Provide the (x, y) coordinate of the cell's center where the given text is located.  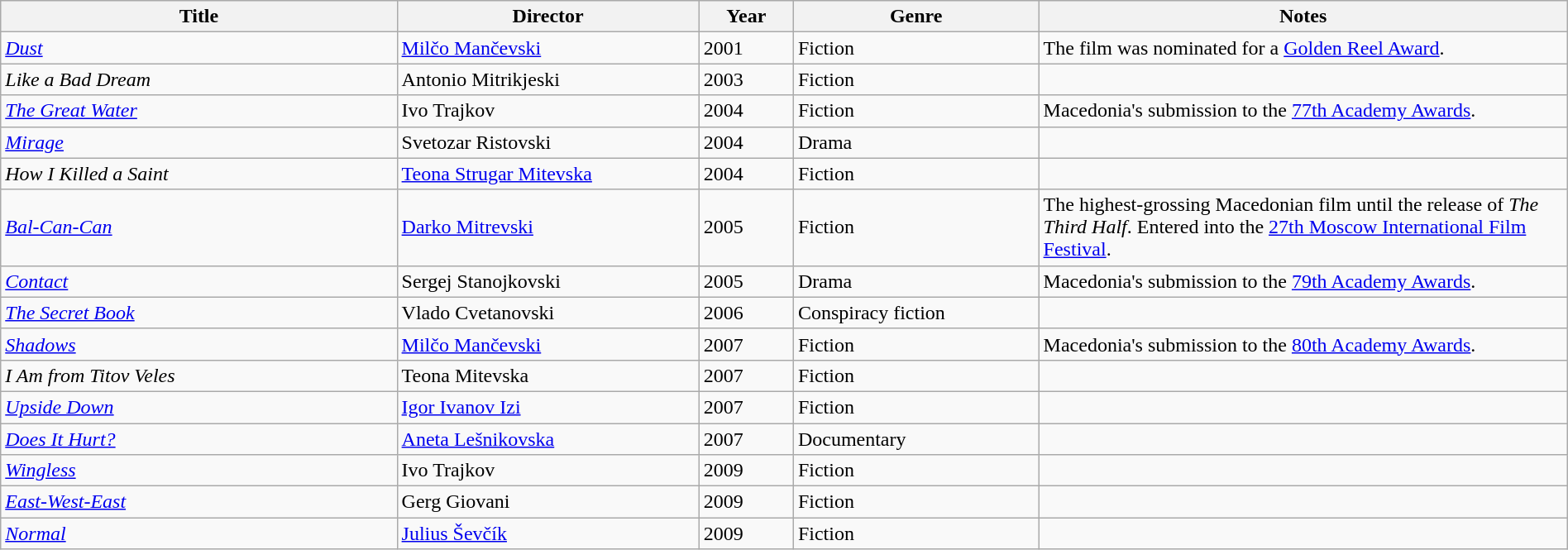
Upside Down (198, 407)
Wingless (198, 471)
Vlado Cvetanovski (547, 313)
The highest-grossing Macedonian film until the release of The Third Half. Entered into the 27th Moscow International Film Festival. (1303, 227)
Aneta Lešnikovska (547, 439)
Julius Ševčík (547, 533)
Darko Mitrevski (547, 227)
Does It Hurt? (198, 439)
Macedonia's submission to the 79th Academy Awards. (1303, 281)
I Am from Titov Veles (198, 375)
Notes (1303, 17)
East-West-East (198, 502)
How I Killed a Saint (198, 174)
The film was nominated for a Golden Reel Award. (1303, 48)
Genre (916, 17)
Normal (198, 533)
Shadows (198, 344)
The Great Water (198, 111)
Teona Mitevska (547, 375)
Year (746, 17)
Macedonia's submission to the 77th Academy Awards. (1303, 111)
Title (198, 17)
Like a Bad Dream (198, 79)
Teona Strugar Mitevska (547, 174)
The Secret Book (198, 313)
Conspiracy fiction (916, 313)
Director (547, 17)
2003 (746, 79)
Macedonia's submission to the 80th Academy Awards. (1303, 344)
Gerg Giovani (547, 502)
Antonio Mitrikjeski (547, 79)
Igor Ivanov Izi (547, 407)
Dust (198, 48)
2006 (746, 313)
2001 (746, 48)
Mirage (198, 142)
Sergej Stanojkovski (547, 281)
Bal-Can-Can (198, 227)
Documentary (916, 439)
Svetozar Ristovski (547, 142)
Contact (198, 281)
